Extract the (x, y) coordinate from the center of the cell holding the provided text.  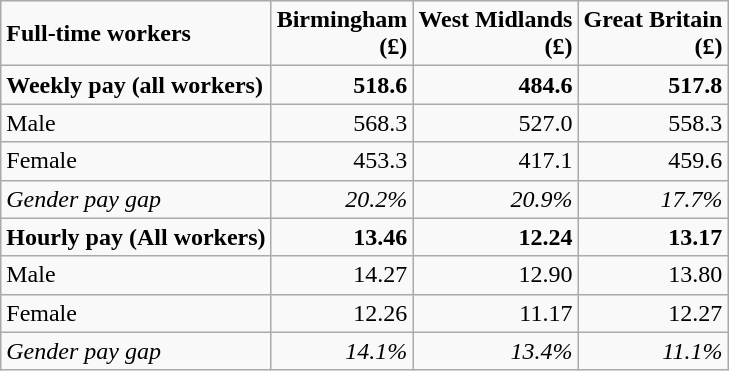
14.27 (342, 275)
13.46 (342, 237)
Great Britain (£) (653, 34)
20.2% (342, 199)
West Midlands (£) (496, 34)
Full-time workers (136, 34)
13.17 (653, 237)
517.8 (653, 85)
12.24 (496, 237)
Birmingham (£) (342, 34)
558.3 (653, 123)
13.4% (496, 351)
417.1 (496, 161)
17.7% (653, 199)
13.80 (653, 275)
12.27 (653, 313)
20.9% (496, 199)
453.3 (342, 161)
459.6 (653, 161)
11.17 (496, 313)
11.1% (653, 351)
484.6 (496, 85)
12.26 (342, 313)
14.1% (342, 351)
568.3 (342, 123)
527.0 (496, 123)
518.6 (342, 85)
Hourly pay (All workers) (136, 237)
12.90 (496, 275)
Weekly pay (all workers) (136, 85)
